Detect which cell encompasses the target text, then output its (X, Y) center coordinate. 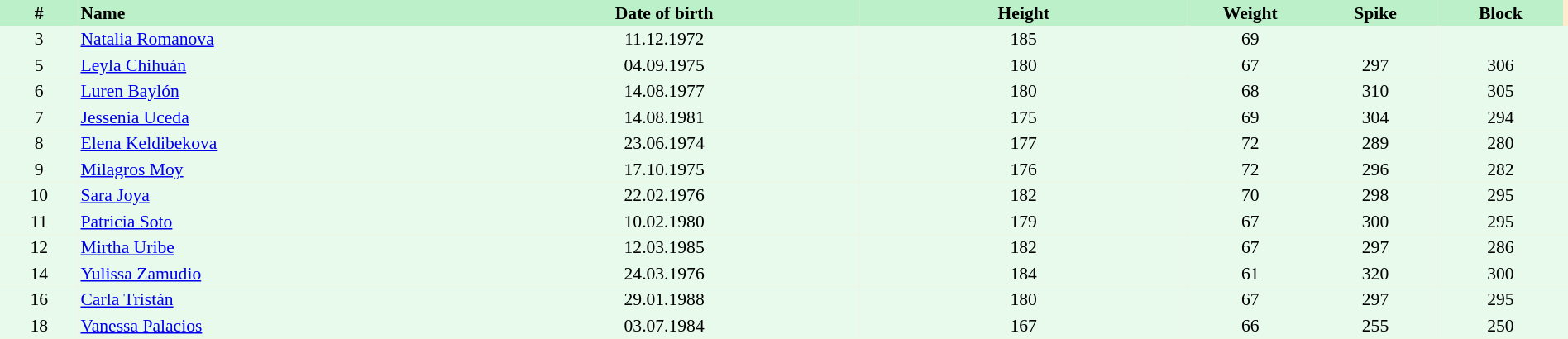
175 (1024, 117)
Mirtha Uribe (273, 248)
17.10.1975 (664, 169)
14.08.1981 (664, 117)
8 (39, 144)
280 (1500, 144)
Block (1500, 13)
Carla Tristán (273, 299)
177 (1024, 144)
Name (273, 13)
14 (39, 274)
176 (1024, 169)
03.07.1984 (664, 326)
12 (39, 248)
70 (1250, 195)
282 (1500, 169)
Vanessa Palacios (273, 326)
16 (39, 299)
305 (1500, 91)
Spike (1374, 13)
Milagros Moy (273, 169)
320 (1374, 274)
14.08.1977 (664, 91)
5 (39, 65)
23.06.1974 (664, 144)
296 (1374, 169)
24.03.1976 (664, 274)
22.02.1976 (664, 195)
306 (1500, 65)
6 (39, 91)
Yulissa Zamudio (273, 274)
11.12.1972 (664, 40)
Sara Joya (273, 195)
Weight (1250, 13)
66 (1250, 326)
Leyla Chihuán (273, 65)
294 (1500, 117)
310 (1374, 91)
68 (1250, 91)
7 (39, 117)
255 (1374, 326)
250 (1500, 326)
286 (1500, 248)
Patricia Soto (273, 222)
Height (1024, 13)
Natalia Romanova (273, 40)
298 (1374, 195)
18 (39, 326)
179 (1024, 222)
184 (1024, 274)
11 (39, 222)
61 (1250, 274)
3 (39, 40)
04.09.1975 (664, 65)
185 (1024, 40)
9 (39, 169)
167 (1024, 326)
10 (39, 195)
10.02.1980 (664, 222)
# (39, 13)
12.03.1985 (664, 248)
Date of birth (664, 13)
Elena Keldibekova (273, 144)
289 (1374, 144)
304 (1374, 117)
Jessenia Uceda (273, 117)
Luren Baylón (273, 91)
29.01.1988 (664, 299)
